From the cell containing the given text, extract its center point as [X, Y] coordinate. 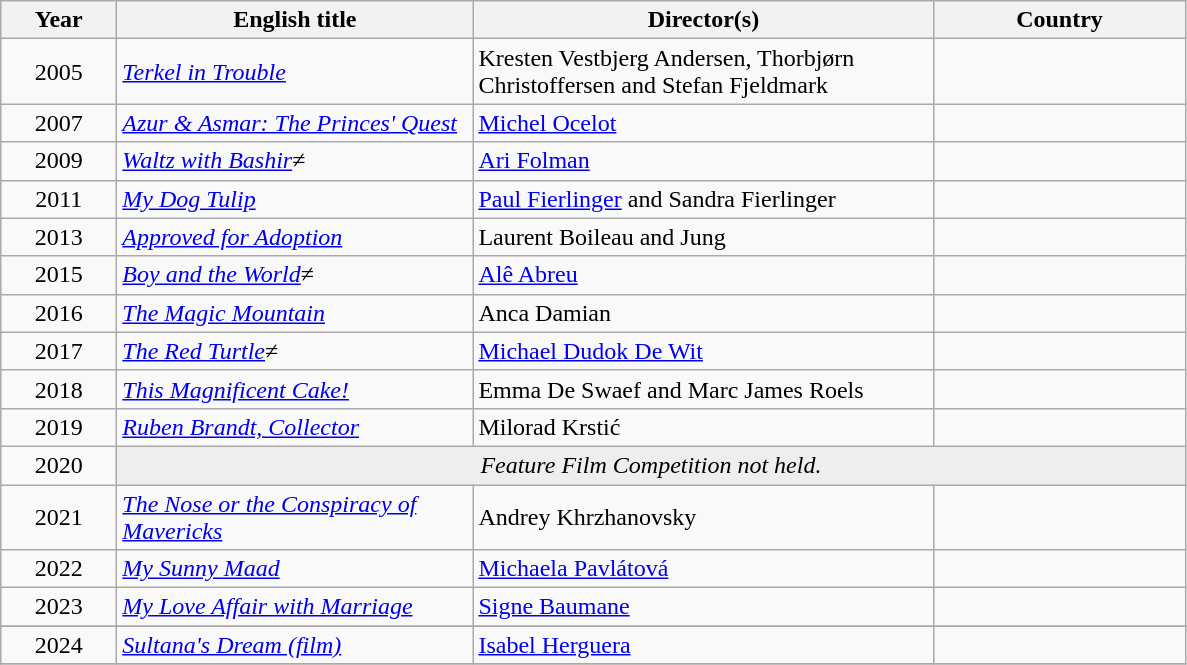
Laurent Boileau and Jung [704, 237]
Ruben Brandt, Collector [295, 427]
2024 [59, 645]
Approved for Adoption [295, 237]
2016 [59, 313]
Azur & Asmar: The Princes' Quest [295, 123]
2013 [59, 237]
Year [59, 20]
English title [295, 20]
2018 [59, 389]
Paul Fierlinger and Sandra Fierlinger [704, 199]
2021 [59, 516]
2023 [59, 607]
Michael Dudok De Wit [704, 351]
Andrey Khrzhanovsky [704, 516]
2015 [59, 275]
Milorad Krstić [704, 427]
Michaela Pavlátová [704, 569]
My Love Affair with Marriage [295, 607]
Kresten Vestbjerg Andersen, Thorbjørn Christoffersen and Stefan Fjeldmark [704, 72]
Sultana's Dream (film) [295, 645]
Waltz with Bashir≠ [295, 161]
2017 [59, 351]
This Magnificent Cake! [295, 389]
Ari Folman [704, 161]
Boy and the World≠ [295, 275]
2020 [59, 465]
Country [1060, 20]
2019 [59, 427]
2022 [59, 569]
2011 [59, 199]
Emma De Swaef and Marc James Roels [704, 389]
Michel Ocelot [704, 123]
Signe Baumane [704, 607]
My Dog Tulip [295, 199]
Alê Abreu [704, 275]
The Nose or the Conspiracy of Mavericks [295, 516]
2009 [59, 161]
Terkel in Trouble [295, 72]
2005 [59, 72]
Isabel Herguera [704, 645]
Anca Damian [704, 313]
My Sunny Maad [295, 569]
The Red Turtle≠ [295, 351]
2007 [59, 123]
Director(s) [704, 20]
The Magic Mountain [295, 313]
Feature Film Competition not held. [651, 465]
